Scan for the cell matching the given text and deliver its (x, y) coordinate at center. 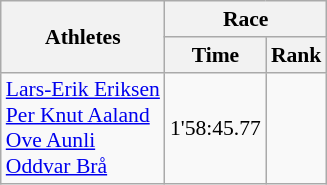
Lars-Erik EriksenPer Knut AalandOve AunliOddvar Brå (83, 128)
Time (216, 55)
Race (246, 19)
Rank (296, 55)
Athletes (83, 36)
1'58:45.77 (216, 128)
